Detect which cell encompasses the target text, then output its [x, y] center coordinate. 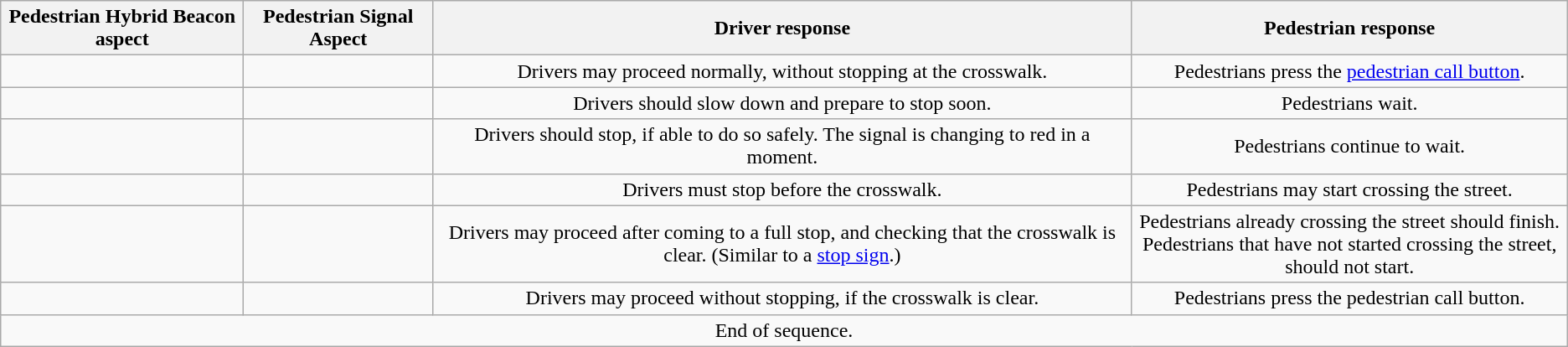
Drivers may proceed after coming to a full stop, and checking that the crosswalk is clear. (Similar to a stop sign.) [782, 244]
Drivers should stop, if able to do so safely. The signal is changing to red in a moment. [782, 146]
Pedestrians may start crossing the street. [1349, 189]
Pedestrian Hybrid Beacon aspect [122, 28]
End of sequence. [784, 330]
Drivers must stop before the crosswalk. [782, 189]
Drivers should slow down and prepare to stop soon. [782, 103]
Driver response [782, 28]
Pedestrian response [1349, 28]
Drivers may proceed without stopping, if the crosswalk is clear. [782, 298]
Drivers may proceed normally, without stopping at the crosswalk. [782, 71]
Pedestrians already crossing the street should finish.Pedestrians that have not started crossing the street, should not start. [1349, 244]
Pedestrians wait. [1349, 103]
Pedestrians continue to wait. [1349, 146]
Pedestrian Signal Aspect [338, 28]
